Identify which cell holds the provided text, then report its [X, Y] central coordinate. 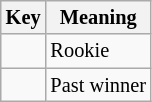
Meaning [98, 17]
Key [24, 17]
Past winner [98, 85]
Rookie [98, 51]
